Search for the cell housing the specified text and yield its (X, Y) center coordinate. 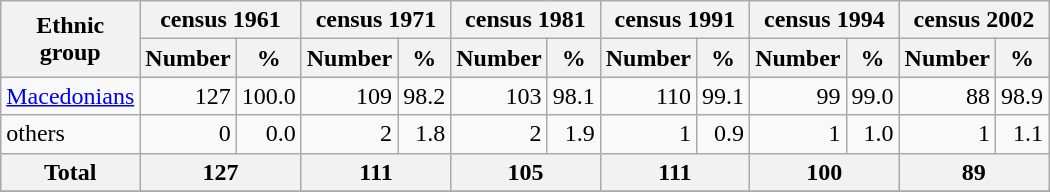
98.9 (1022, 96)
1.0 (872, 134)
0 (188, 134)
Ethnicgroup (70, 39)
98.2 (424, 96)
99.0 (872, 96)
89 (974, 172)
census 1961 (220, 20)
105 (526, 172)
99.1 (724, 96)
1.9 (574, 134)
1.1 (1022, 134)
others (70, 134)
103 (499, 96)
0.9 (724, 134)
Total (70, 172)
census 1994 (824, 20)
census 2002 (974, 20)
99 (798, 96)
census 1981 (526, 20)
Macedonians (70, 96)
100 (824, 172)
88 (947, 96)
census 1991 (674, 20)
109 (349, 96)
census 1971 (376, 20)
0.0 (268, 134)
98.1 (574, 96)
1.8 (424, 134)
110 (648, 96)
100.0 (268, 96)
